Identify which cell holds the provided text, then report its (x, y) central coordinate. 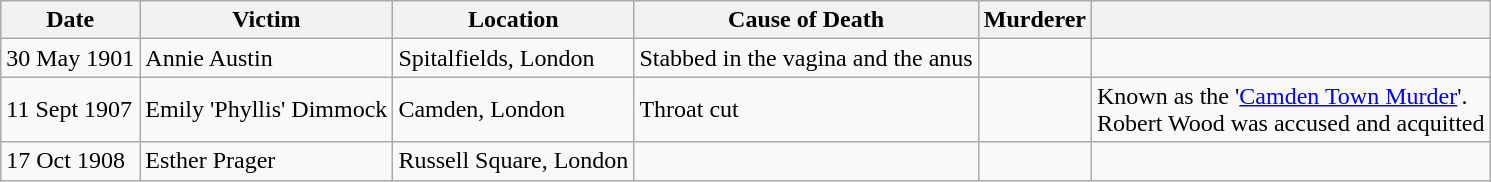
Esther Prager (266, 161)
Spitalfields, London (514, 58)
Annie Austin (266, 58)
Location (514, 20)
Victim (266, 20)
Murderer (1034, 20)
17 Oct 1908 (70, 161)
30 May 1901 (70, 58)
Emily 'Phyllis' Dimmock (266, 110)
Date (70, 20)
Cause of Death (806, 20)
Stabbed in the vagina and the anus (806, 58)
11 Sept 1907 (70, 110)
Russell Square, London (514, 161)
Known as the 'Camden Town Murder'.Robert Wood was accused and acquitted (1290, 110)
Camden, London (514, 110)
Throat cut (806, 110)
